Find where the given text appears and provide that cell's center as [x, y] coordinate. 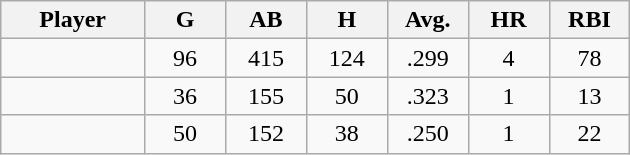
HR [508, 20]
96 [186, 58]
.299 [428, 58]
36 [186, 96]
RBI [590, 20]
38 [346, 134]
22 [590, 134]
Player [73, 20]
124 [346, 58]
.323 [428, 96]
Avg. [428, 20]
13 [590, 96]
G [186, 20]
155 [266, 96]
AB [266, 20]
152 [266, 134]
4 [508, 58]
.250 [428, 134]
78 [590, 58]
H [346, 20]
415 [266, 58]
